From the cell containing the given text, extract its center point as [X, Y] coordinate. 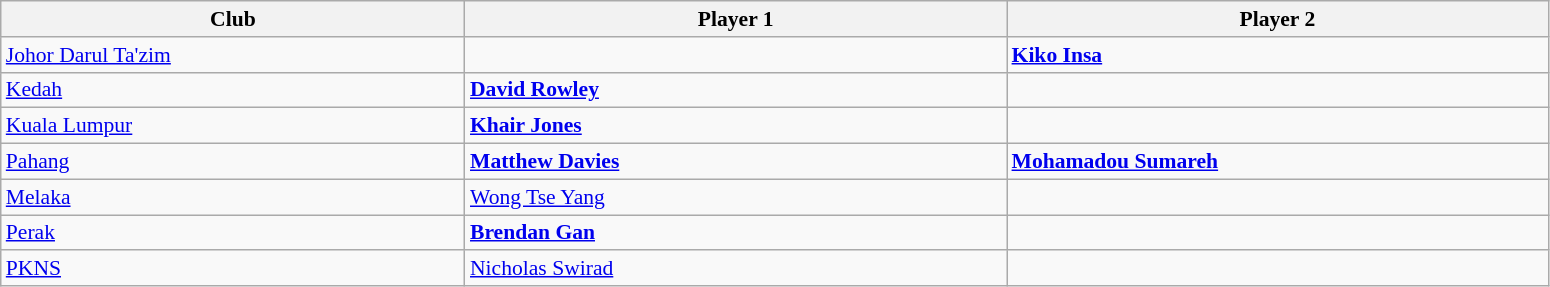
Nicholas Swirad [736, 269]
Pahang [233, 162]
Brendan Gan [736, 233]
Perak [233, 233]
David Rowley [736, 90]
Player 1 [736, 19]
PKNS [233, 269]
Khair Jones [736, 126]
Mohamadou Sumareh [1278, 162]
Matthew Davies [736, 162]
Club [233, 19]
Johor Darul Ta'zim [233, 55]
Kuala Lumpur [233, 126]
Kiko Insa [1278, 55]
Player 2 [1278, 19]
Kedah [233, 90]
Wong Tse Yang [736, 197]
Melaka [233, 197]
